Output the [X, Y] coordinate of the center of the cell containing the given text.  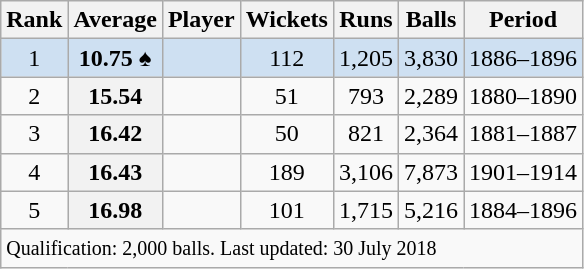
112 [286, 58]
3,106 [366, 172]
1884–1896 [524, 210]
3 [34, 134]
1,205 [366, 58]
Player [201, 20]
2,364 [430, 134]
51 [286, 96]
2,289 [430, 96]
1881–1887 [524, 134]
1901–1914 [524, 172]
5 [34, 210]
5,216 [430, 210]
3,830 [430, 58]
Period [524, 20]
16.42 [116, 134]
Qualification: 2,000 balls. Last updated: 30 July 2018 [292, 248]
1 [34, 58]
Wickets [286, 20]
50 [286, 134]
189 [286, 172]
4 [34, 172]
821 [366, 134]
7,873 [430, 172]
16.98 [116, 210]
101 [286, 210]
793 [366, 96]
Balls [430, 20]
1,715 [366, 210]
Rank [34, 20]
1886–1896 [524, 58]
15.54 [116, 96]
1880–1890 [524, 96]
Runs [366, 20]
Average [116, 20]
2 [34, 96]
10.75 ♠ [116, 58]
16.43 [116, 172]
